Find where the given text appears and provide that cell's center as (x, y) coordinate. 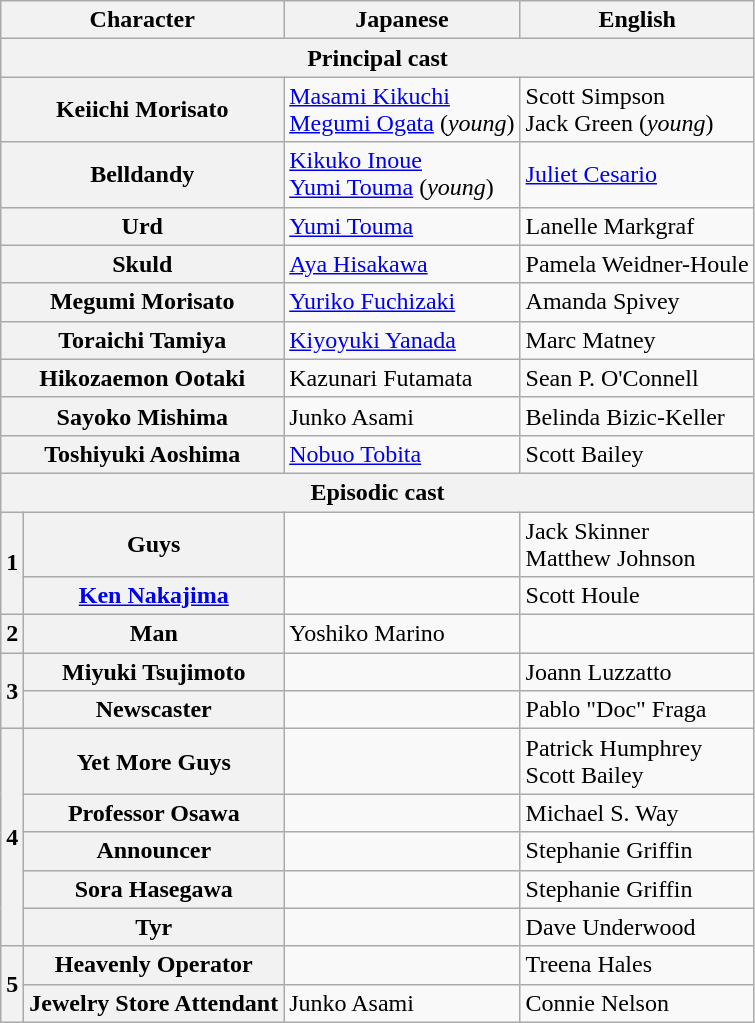
Keiichi Morisato (142, 110)
Sayoko Mishima (142, 416)
Ken Nakajima (154, 596)
1 (12, 564)
Yuriko Fuchizaki (402, 302)
Belinda Bizic-Keller (637, 416)
Treena Hales (637, 965)
Marc Matney (637, 340)
Joann Luzzatto (637, 672)
Kikuko InoueYumi Touma (young) (402, 174)
Heavenly Operator (154, 965)
Japanese (402, 20)
Tyr (154, 927)
Megumi Morisato (142, 302)
Character (142, 20)
Nobuo Tobita (402, 454)
Sean P. O'Connell (637, 378)
Kiyoyuki Yanada (402, 340)
Michael S. Way (637, 813)
Skuld (142, 264)
Scott Houle (637, 596)
Yoshiko Marino (402, 634)
Juliet Cesario (637, 174)
Hikozaemon Ootaki (142, 378)
5 (12, 984)
Patrick HumphreyScott Bailey (637, 762)
3 (12, 691)
English (637, 20)
Lanelle Markgraf (637, 226)
Newscaster (154, 710)
4 (12, 838)
Masami KikuchiMegumi Ogata (young) (402, 110)
Pablo "Doc" Fraga (637, 710)
Pamela Weidner-Houle (637, 264)
Belldandy (142, 174)
Urd (142, 226)
Guys (154, 544)
Dave Underwood (637, 927)
2 (12, 634)
Sora Hasegawa (154, 889)
Man (154, 634)
Amanda Spivey (637, 302)
Kazunari Futamata (402, 378)
Announcer (154, 851)
Yet More Guys (154, 762)
Toshiyuki Aoshima (142, 454)
Miyuki Tsujimoto (154, 672)
Scott SimpsonJack Green (young) (637, 110)
Jewelry Store Attendant (154, 1003)
Principal cast (378, 58)
Jack SkinnerMatthew Johnson (637, 544)
Aya Hisakawa (402, 264)
Professor Osawa (154, 813)
Connie Nelson (637, 1003)
Scott Bailey (637, 454)
Toraichi Tamiya (142, 340)
Episodic cast (378, 492)
Yumi Touma (402, 226)
